Determine the (x, y) coordinate at the center of the cell enclosing the given text.  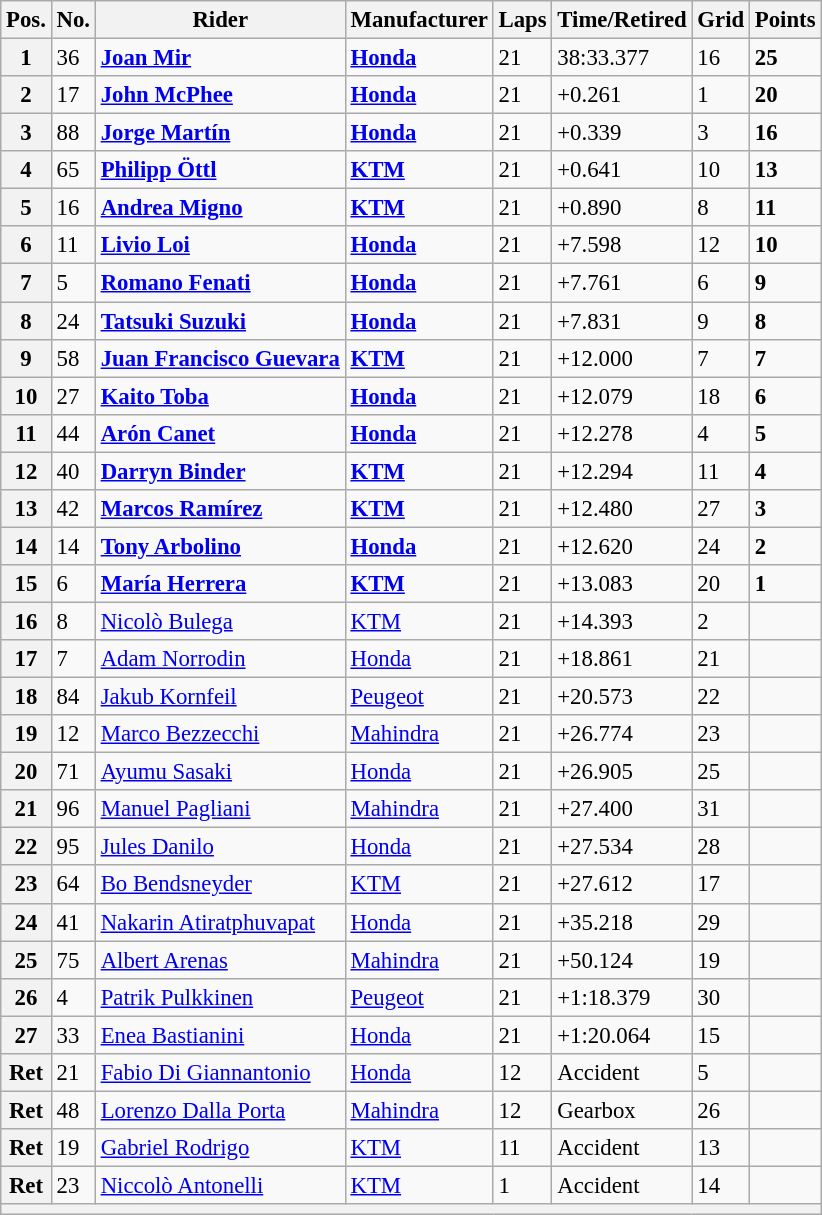
Laps (522, 20)
+12.620 (622, 546)
+7.598 (622, 245)
29 (720, 922)
Lorenzo Dalla Porta (220, 1110)
30 (720, 997)
Andrea Migno (220, 208)
Patrik Pulkkinen (220, 997)
+12.294 (622, 471)
Adam Norrodin (220, 659)
+13.083 (622, 584)
+0.641 (622, 170)
Rider (220, 20)
+14.393 (622, 621)
Livio Loi (220, 245)
Fabio Di Giannantonio (220, 1073)
Marcos Ramírez (220, 509)
+1:18.379 (622, 997)
Philipp Öttl (220, 170)
+7.761 (622, 283)
Nicolò Bulega (220, 621)
+26.774 (622, 734)
+18.861 (622, 659)
65 (73, 170)
28 (720, 847)
42 (73, 509)
58 (73, 358)
Gearbox (622, 1110)
71 (73, 772)
+12.079 (622, 396)
Grid (720, 20)
Juan Francisco Guevara (220, 358)
Joan Mir (220, 58)
48 (73, 1110)
+27.534 (622, 847)
96 (73, 809)
John McPhee (220, 95)
Tony Arbolino (220, 546)
+12.278 (622, 433)
Romano Fenati (220, 283)
Enea Bastianini (220, 1035)
88 (73, 133)
Bo Bendsneyder (220, 885)
+0.890 (622, 208)
31 (720, 809)
+27.400 (622, 809)
84 (73, 697)
40 (73, 471)
38:33.377 (622, 58)
Gabriel Rodrigo (220, 1148)
Darryn Binder (220, 471)
Nakarin Atiratphuvapat (220, 922)
75 (73, 960)
+12.480 (622, 509)
Niccolò Antonelli (220, 1185)
95 (73, 847)
+0.339 (622, 133)
Marco Bezzecchi (220, 734)
Albert Arenas (220, 960)
Jules Danilo (220, 847)
+27.612 (622, 885)
Jakub Kornfeil (220, 697)
Ayumu Sasaki (220, 772)
Points (786, 20)
+12.000 (622, 358)
No. (73, 20)
Kaito Toba (220, 396)
+50.124 (622, 960)
+35.218 (622, 922)
44 (73, 433)
41 (73, 922)
36 (73, 58)
+1:20.064 (622, 1035)
+7.831 (622, 321)
Manuel Pagliani (220, 809)
+26.905 (622, 772)
64 (73, 885)
Tatsuki Suzuki (220, 321)
+20.573 (622, 697)
Arón Canet (220, 433)
María Herrera (220, 584)
33 (73, 1035)
+0.261 (622, 95)
Jorge Martín (220, 133)
Time/Retired (622, 20)
Pos. (26, 20)
Manufacturer (419, 20)
